Determine the (X, Y) coordinate at the center of the cell enclosing the given text.  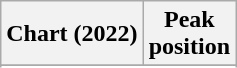
Peakposition (189, 34)
Chart (2022) (72, 34)
